Find where the given text appears and provide that cell's center as [x, y] coordinate. 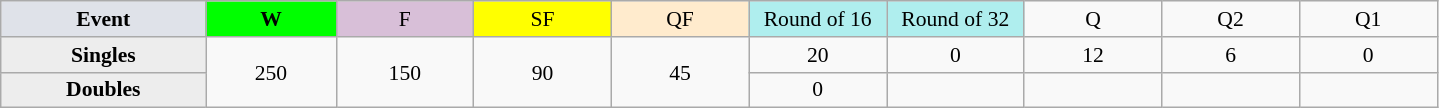
Singles [104, 55]
12 [1093, 55]
Q [1093, 19]
250 [271, 72]
Q1 [1368, 19]
SF [543, 19]
20 [818, 55]
W [271, 19]
Q2 [1231, 19]
QF [680, 19]
90 [543, 72]
Doubles [104, 90]
150 [405, 72]
Round of 32 [955, 19]
F [405, 19]
Round of 16 [818, 19]
6 [1231, 55]
45 [680, 72]
Event [104, 19]
